Capture the cell that displays the provided text and extract its [X, Y] central coordinate. 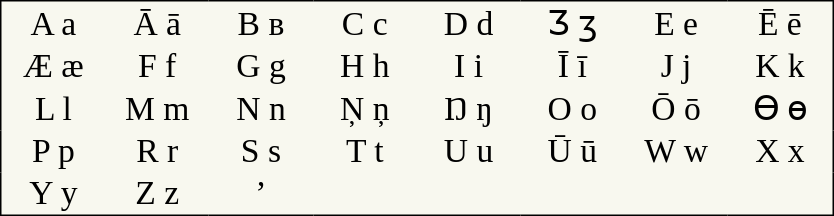
J j [676, 66]
F f [157, 66]
’ [261, 194]
U u [469, 151]
G g [261, 66]
E e [676, 23]
D d [469, 23]
T t [365, 151]
C c [365, 23]
Ē ē [780, 23]
R r [157, 151]
Ō ō [676, 109]
Ŋ ŋ [469, 109]
Ө ө [780, 109]
X x [780, 151]
O o [572, 109]
B в [261, 23]
Y y [54, 194]
Ӡ ӡ [572, 23]
Z z [157, 194]
Ņ ņ [365, 109]
P p [54, 151]
M m [157, 109]
H h [365, 66]
Ū ū [572, 151]
I i [469, 66]
N n [261, 109]
A a [54, 23]
S s [261, 151]
Ī ī [572, 66]
Ā ā [157, 23]
K k [780, 66]
L l [54, 109]
W w [676, 151]
Æ æ [54, 66]
